Find where the given text appears and provide that cell's center as (x, y) coordinate. 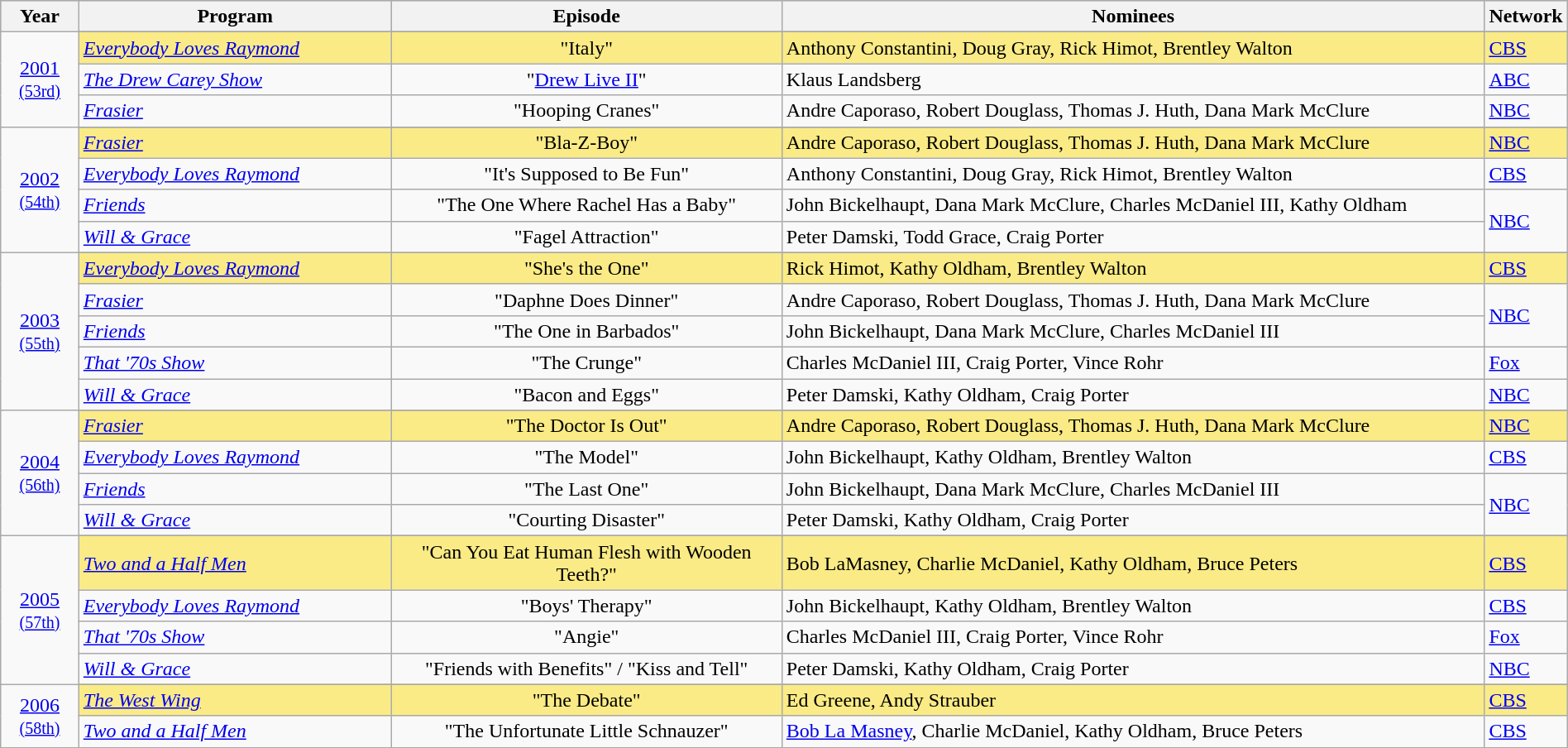
"Daphne Does Dinner" (586, 300)
"Bla-Z-Boy" (586, 142)
"Hooping Cranes" (586, 111)
Klaus Landsberg (1133, 79)
The West Wing (235, 700)
"The Doctor Is Out" (586, 426)
2002(54th) (40, 189)
John Bickelhaupt, Dana Mark McClure, Charles McDaniel III, Kathy Oldham (1133, 205)
2001(53rd) (40, 79)
2006(58th) (40, 716)
"Bacon and Eggs" (586, 395)
Rick Himot, Kathy Oldham, Brentley Walton (1133, 268)
Bob La Masney, Charlie McDaniel, Kathy Oldham, Bruce Peters (1133, 731)
"The Debate" (586, 700)
"The One Where Rachel Has a Baby" (586, 205)
"Fagel Attraction" (586, 237)
Bob LaMasney, Charlie McDaniel, Kathy Oldham, Bruce Peters (1133, 563)
Network (1526, 17)
ABC (1526, 79)
Peter Damski, Todd Grace, Craig Porter (1133, 237)
Nominees (1133, 17)
"The Model" (586, 458)
Year (40, 17)
"It's Supposed to Be Fun" (586, 174)
"The One in Barbados" (586, 331)
"Drew Live II" (586, 79)
Program (235, 17)
"Italy" (586, 48)
Episode (586, 17)
"Friends with Benefits" / "Kiss and Tell" (586, 669)
The Drew Carey Show (235, 79)
Ed Greene, Andy Strauber (1133, 700)
"The Unfortunate Little Schnauzer" (586, 731)
2004(56th) (40, 473)
2005(57th) (40, 611)
"The Last One" (586, 489)
"Courting Disaster" (586, 520)
2003(55th) (40, 331)
"Angie" (586, 637)
"She's the One" (586, 268)
"Boys' Therapy" (586, 606)
"The Crunge" (586, 362)
"Can You Eat Human Flesh with Wooden Teeth?" (586, 563)
